Extract the (x, y) coordinate from the center of the cell holding the provided text.  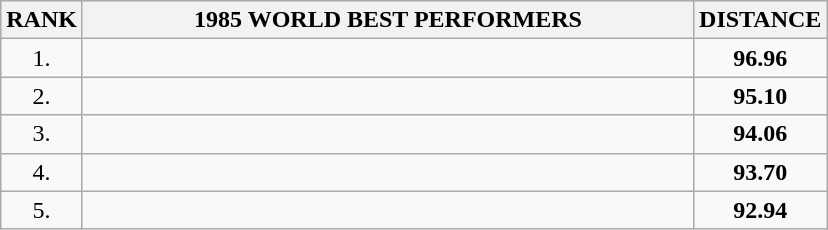
3. (42, 134)
5. (42, 210)
4. (42, 172)
1. (42, 58)
94.06 (760, 134)
RANK (42, 20)
93.70 (760, 172)
DISTANCE (760, 20)
92.94 (760, 210)
96.96 (760, 58)
95.10 (760, 96)
1985 WORLD BEST PERFORMERS (388, 20)
2. (42, 96)
